Determine the (x, y) coordinate at the center of the cell enclosing the given text.  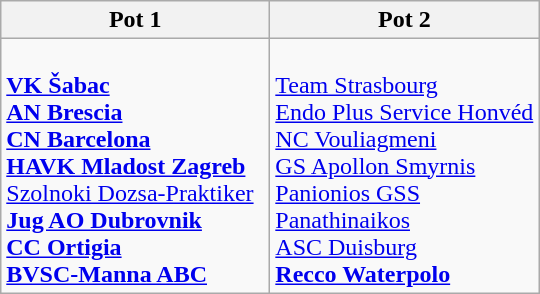
Pot 1 (136, 20)
VK Šabac AN Brescia CN Barcelona HAVK Mladost Zagreb Szolnoki Dozsa-Praktiker Jug AO Dubrovnik CC Ortigia BVSC-Manna ABC (136, 166)
Pot 2 (404, 20)
Team Strasbourg Endo Plus Service Honvéd NC Vouliagmeni GS Apollon Smyrnis Panionios GSS Panathinaikos ASC Duisburg Recco Waterpolo (404, 166)
